Pinpoint the cell where the given text exists, returning its (X, Y) midpoint coordinate. 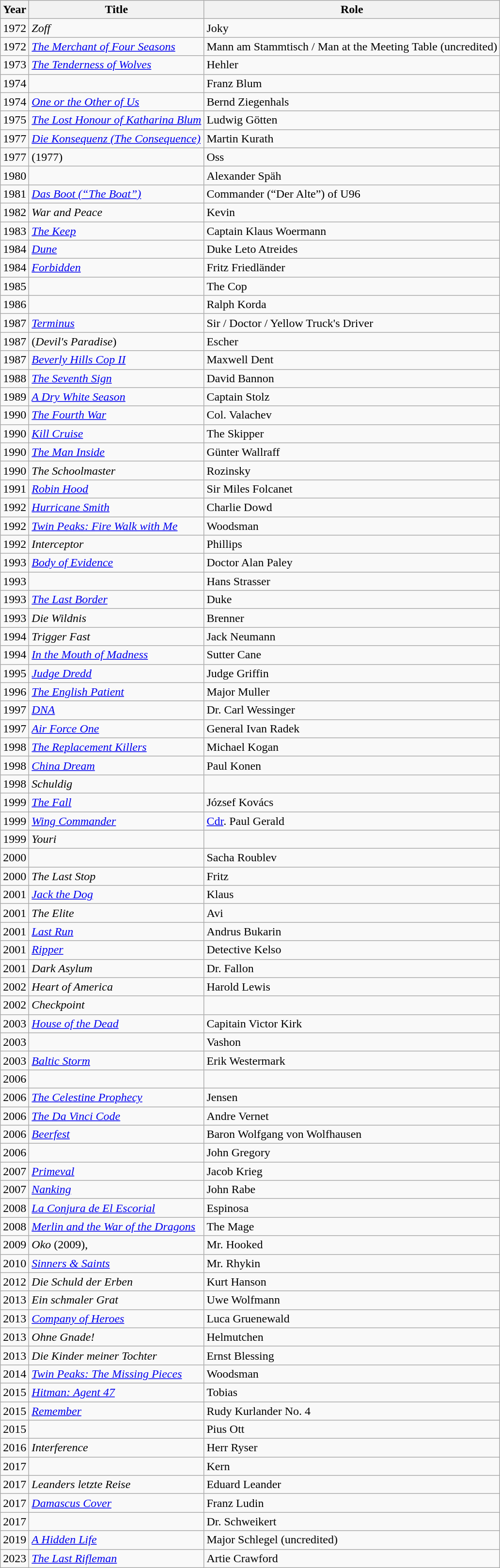
1988 (15, 378)
Franz Blum (352, 83)
Mr. Rhykin (352, 1263)
Maxwell Dent (352, 360)
Dune (116, 249)
Artie Crawford (352, 1558)
Joky (352, 28)
Cdr. Paul Gerald (352, 821)
Klaus (352, 895)
Sutter Cane (352, 655)
Ripper (116, 950)
Alexander Späh (352, 175)
Trigger Fast (116, 637)
Dr. Schweikert (352, 1521)
Judge Griffin (352, 673)
Luca Gruenewald (352, 1319)
1975 (15, 120)
The Celestine Prophecy (116, 1097)
Body of Evidence (116, 563)
Terminus (116, 323)
2023 (15, 1558)
Andrus Bukarin (352, 931)
The Fall (116, 802)
Capitain Victor Kirk (352, 1024)
Sacha Roublev (352, 858)
The English Patient (116, 692)
Twin Peaks: Fire Walk with Me (116, 526)
Interference (116, 1448)
Kern (352, 1466)
Fritz (352, 876)
Andre Vernet (352, 1116)
Last Run (116, 931)
The Replacement Killers (116, 747)
Avi (352, 913)
1986 (15, 305)
Jensen (352, 1097)
Col. Valachev (352, 415)
Kill Cruise (116, 434)
The Last Border (116, 600)
Ralph Korda (352, 305)
The Cop (352, 286)
Die Schuld der Erben (116, 1282)
Phillips (352, 544)
Jacob Krieg (352, 1171)
The Merchant of Four Seasons (116, 47)
Captain Klaus Woermann (352, 231)
Heart of America (116, 987)
Fritz Friedländer (352, 268)
Martin Kurath (352, 139)
Escher (352, 342)
1982 (15, 212)
Die Konsequenz (The Consequence) (116, 139)
Forbidden (116, 268)
Sir / Doctor / Yellow Truck's Driver (352, 323)
Commander (“Der Alte”) of U96 (352, 194)
Uwe Wolfmann (352, 1300)
The Schoolmaster (116, 470)
2010 (15, 1263)
(Devil's Paradise) (116, 342)
József Kovács (352, 802)
Ernst Blessing (352, 1355)
John Gregory (352, 1153)
A Dry White Season (116, 397)
The Man Inside (116, 452)
Role (352, 10)
Title (116, 10)
Remember (116, 1411)
Oko (2009), (116, 1245)
David Bannon (352, 378)
Sinners & Saints (116, 1263)
The Mage (352, 1226)
Major Muller (352, 692)
Air Force One (116, 729)
Merlin and the War of the Dragons (116, 1226)
Duke Leto Atreides (352, 249)
1996 (15, 692)
2009 (15, 1245)
Die Wildnis (116, 618)
1989 (15, 397)
Company of Heroes (116, 1319)
Sir Miles Folcanet (352, 489)
Jack Neumann (352, 637)
Robin Hood (116, 489)
Hans Strasser (352, 581)
Baltic Storm (116, 1060)
Charlie Dowd (352, 507)
Schuldig (116, 784)
Detective Kelso (352, 950)
Duke (352, 600)
Major Schlegel (uncredited) (352, 1540)
Judge Dredd (116, 673)
Primeval (116, 1171)
DNA (116, 710)
House of the Dead (116, 1024)
The Last Stop (116, 876)
1983 (15, 231)
John Rabe (352, 1190)
Dr. Fallon (352, 968)
Franz Ludin (352, 1503)
The Seventh Sign (116, 378)
Tobias (352, 1392)
Interceptor (116, 544)
(1977) (116, 157)
Ludwig Götten (352, 120)
Jack the Dog (116, 895)
1991 (15, 489)
2019 (15, 1540)
Beerfest (116, 1134)
A Hidden Life (116, 1540)
Dark Asylum (116, 968)
Mr. Hooked (352, 1245)
The Skipper (352, 434)
Günter Wallraff (352, 452)
Michael Kogan (352, 747)
1973 (15, 65)
Espinosa (352, 1208)
The Last Rifleman (116, 1558)
Doctor Alan Paley (352, 563)
Captain Stolz (352, 397)
Hehler (352, 65)
Damascus Cover (116, 1503)
General Ivan Radek (352, 729)
Youri (116, 839)
Leanders letzte Reise (116, 1485)
Wing Commander (116, 821)
Paul Konen (352, 765)
Pius Ott (352, 1429)
Bernd Ziegenhals (352, 102)
Hitman: Agent 47 (116, 1392)
1980 (15, 175)
1985 (15, 286)
One or the Other of Us (116, 102)
Oss (352, 157)
Year (15, 10)
Zoff (116, 28)
Kurt Hanson (352, 1282)
2014 (15, 1374)
Erik Westermark (352, 1060)
The Da Vinci Code (116, 1116)
2016 (15, 1448)
Checkpoint (116, 1005)
Rudy Kurlander No. 4 (352, 1411)
Vashon (352, 1042)
Mann am Stammtisch / Man at the Meeting Table (uncredited) (352, 47)
Rozinsky (352, 470)
In the Mouth of Madness (116, 655)
Kevin (352, 212)
Ohne Gnade! (116, 1337)
1995 (15, 673)
China Dream (116, 765)
Helmutchen (352, 1337)
Nanking (116, 1190)
The Keep (116, 231)
The Tenderness of Wolves (116, 65)
Hurricane Smith (116, 507)
Baron Wolfgang von Wolfhausen (352, 1134)
Das Boot (“The Boat”) (116, 194)
Ein schmaler Grat (116, 1300)
Eduard Leander (352, 1485)
1981 (15, 194)
Harold Lewis (352, 987)
Twin Peaks: The Missing Pieces (116, 1374)
War and Peace (116, 212)
Dr. Carl Wessinger (352, 710)
Herr Ryser (352, 1448)
La Conjura de El Escorial (116, 1208)
Brenner (352, 618)
The Elite (116, 913)
2012 (15, 1282)
The Lost Honour of Katharina Blum (116, 120)
The Fourth War (116, 415)
Die Kinder meiner Tochter (116, 1355)
Beverly Hills Cop II (116, 360)
